Return (x, y) of the center of cell containing provided text 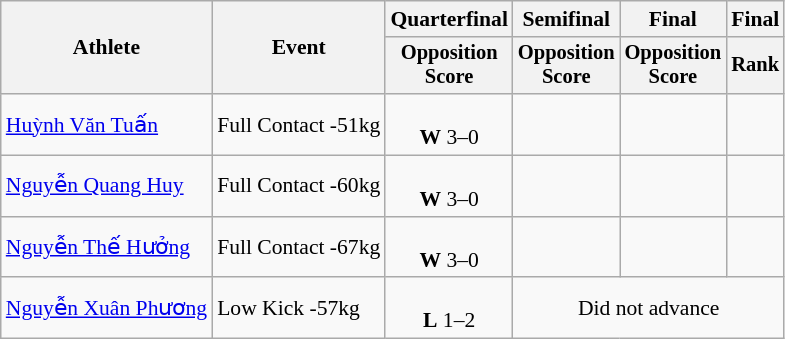
Nguyễn Xuân Phương (106, 308)
Rank (755, 66)
Full Contact -67kg (298, 248)
Nguyễn Quang Huy (106, 186)
Athlete (106, 48)
Full Contact -51kg (298, 124)
Full Contact -60kg (298, 186)
Low Kick -57kg (298, 308)
Did not advance (648, 308)
Huỳnh Văn Tuấn (106, 124)
Semifinal (566, 19)
Nguyễn Thế Hưởng (106, 248)
L 1–2 (449, 308)
Event (298, 48)
Quarterfinal (449, 19)
